Capture the cell that displays the provided text and extract its [x, y] central coordinate. 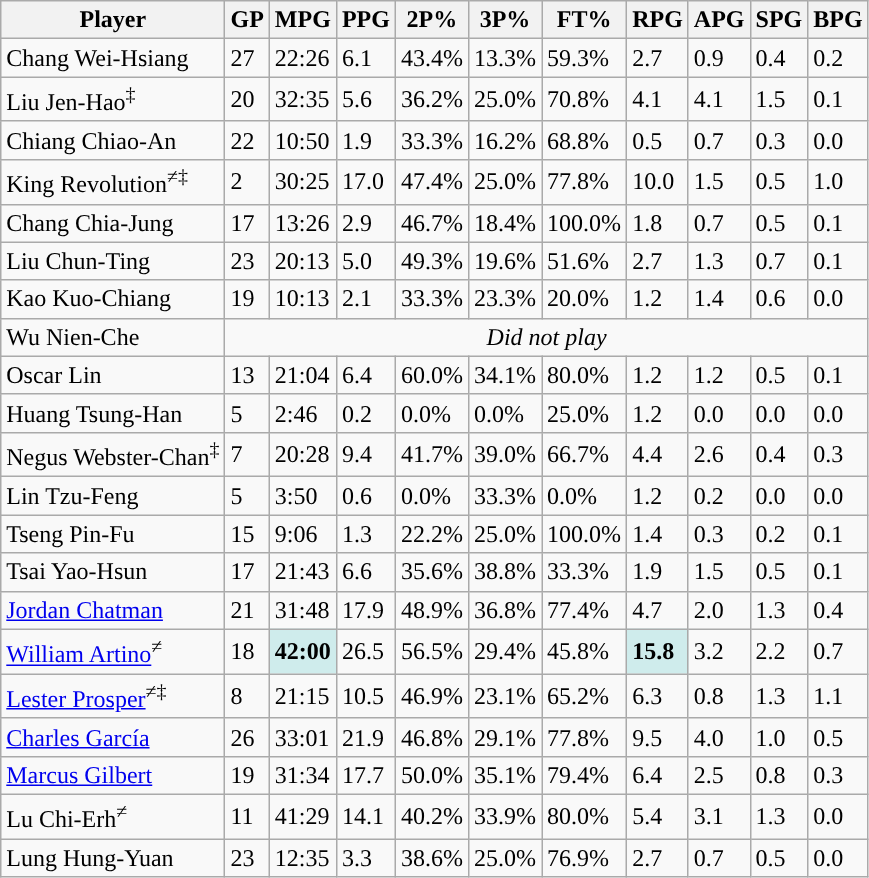
4.0 [719, 737]
2.6 [719, 454]
38.6% [432, 858]
20 [247, 100]
18.4% [504, 223]
21:15 [302, 696]
0.9 [719, 58]
Lester Prosper≠‡ [113, 696]
Chang Wei-Hsiang [113, 58]
35.1% [504, 775]
5.6 [366, 100]
56.5% [432, 652]
10:50 [302, 140]
29.4% [504, 652]
17.0 [366, 182]
Negus Webster-Chan‡ [113, 454]
Tsai Yao-Hsun [113, 572]
46.9% [432, 696]
40.2% [432, 816]
Liu Jen-Hao‡ [113, 100]
77.4% [584, 610]
2.0 [719, 610]
William Artino≠ [113, 652]
Huang Tsung-Han [113, 413]
8 [247, 696]
46.8% [432, 737]
5.0 [366, 261]
31:48 [302, 610]
1.1 [838, 696]
Tseng Pin-Fu [113, 534]
49.3% [432, 261]
Lin Tzu-Feng [113, 496]
20.0% [584, 299]
10.0 [658, 182]
21:04 [302, 375]
PPG [366, 20]
2.5 [719, 775]
21:43 [302, 572]
Did not play [546, 337]
Wu Nien-Che [113, 337]
38.8% [504, 572]
20:13 [302, 261]
27 [247, 58]
2.9 [366, 223]
2P% [432, 20]
20:28 [302, 454]
9:06 [302, 534]
15 [247, 534]
33.9% [504, 816]
23.1% [504, 696]
26 [247, 737]
33:01 [302, 737]
Chiang Chiao-An [113, 140]
16.2% [504, 140]
46.7% [432, 223]
32:35 [302, 100]
4.4 [658, 454]
47.4% [432, 182]
Jordan Chatman [113, 610]
FT% [584, 20]
70.8% [584, 100]
29.1% [504, 737]
66.7% [584, 454]
11 [247, 816]
60.0% [432, 375]
79.4% [584, 775]
3.1 [719, 816]
Lu Chi-Erh≠ [113, 816]
39.0% [504, 454]
17.9 [366, 610]
76.9% [584, 858]
21 [247, 610]
21.9 [366, 737]
19.6% [504, 261]
50.0% [432, 775]
59.3% [584, 58]
22 [247, 140]
Lung Hung-Yuan [113, 858]
1.8 [658, 223]
9.5 [658, 737]
4.7 [658, 610]
10.5 [366, 696]
2 [247, 182]
36.2% [432, 100]
48.9% [432, 610]
41:29 [302, 816]
14.1 [366, 816]
Oscar Lin [113, 375]
9.4 [366, 454]
Marcus Gilbert [113, 775]
Kao Kuo-Chiang [113, 299]
6.3 [658, 696]
10:13 [302, 299]
5.4 [658, 816]
18 [247, 652]
6.1 [366, 58]
Player [113, 20]
3.3 [366, 858]
31:34 [302, 775]
13 [247, 375]
3.2 [719, 652]
65.2% [584, 696]
41.7% [432, 454]
RPG [658, 20]
35.6% [432, 572]
3P% [504, 20]
2.1 [366, 299]
Liu Chun-Ting [113, 261]
2:46 [302, 413]
Chang Chia-Jung [113, 223]
MPG [302, 20]
68.8% [584, 140]
6.6 [366, 572]
51.6% [584, 261]
7 [247, 454]
30:25 [302, 182]
23.3% [504, 299]
36.8% [504, 610]
SPG [779, 20]
BPG [838, 20]
13.3% [504, 58]
13:26 [302, 223]
42:00 [302, 652]
22.2% [432, 534]
17.7 [366, 775]
APG [719, 20]
2.2 [779, 652]
22:26 [302, 58]
King Revolution≠‡ [113, 182]
26.5 [366, 652]
12:35 [302, 858]
34.1% [504, 375]
15.8 [658, 652]
Charles García [113, 737]
45.8% [584, 652]
GP [247, 20]
43.4% [432, 58]
3:50 [302, 496]
